Determine the (X, Y) coordinate at the center of the cell enclosing the given text.  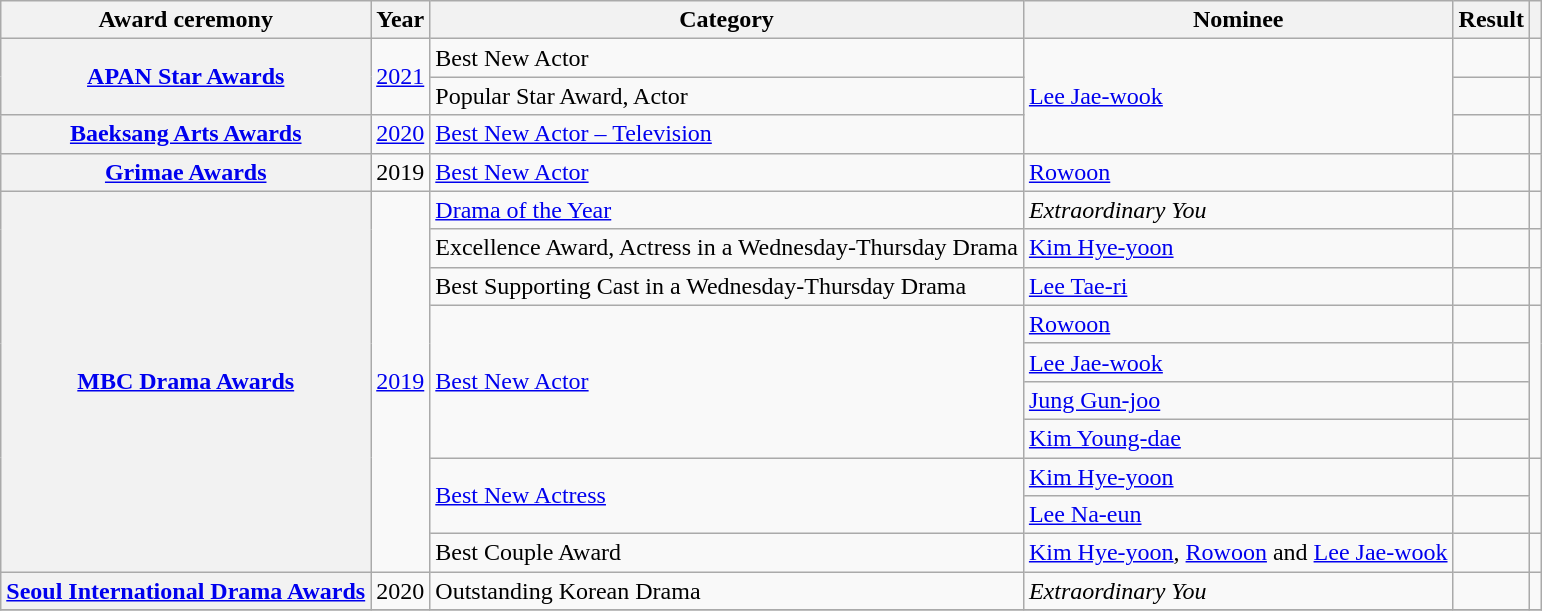
Result (1491, 20)
Kim Young-dae (1238, 438)
Best Supporting Cast in a Wednesday-Thursday Drama (727, 286)
Best New Actress (727, 496)
Best New Actor – Television (727, 134)
MBC Drama Awards (186, 382)
Award ceremony (186, 20)
Nominee (1238, 20)
Jung Gun-joo (1238, 400)
Popular Star Award, Actor (727, 96)
Category (727, 20)
Best Couple Award (727, 553)
Lee Na-eun (1238, 515)
Excellence Award, Actress in a Wednesday-Thursday Drama (727, 248)
Outstanding Korean Drama (727, 591)
APAN Star Awards (186, 77)
Year (400, 20)
Drama of the Year (727, 210)
2021 (400, 77)
Kim Hye-yoon, Rowoon and Lee Jae-wook (1238, 553)
Lee Tae-ri (1238, 286)
Baeksang Arts Awards (186, 134)
Grimae Awards (186, 172)
Seoul International Drama Awards (186, 591)
